Locate the cell with the specified text and output its (X, Y) center coordinate. 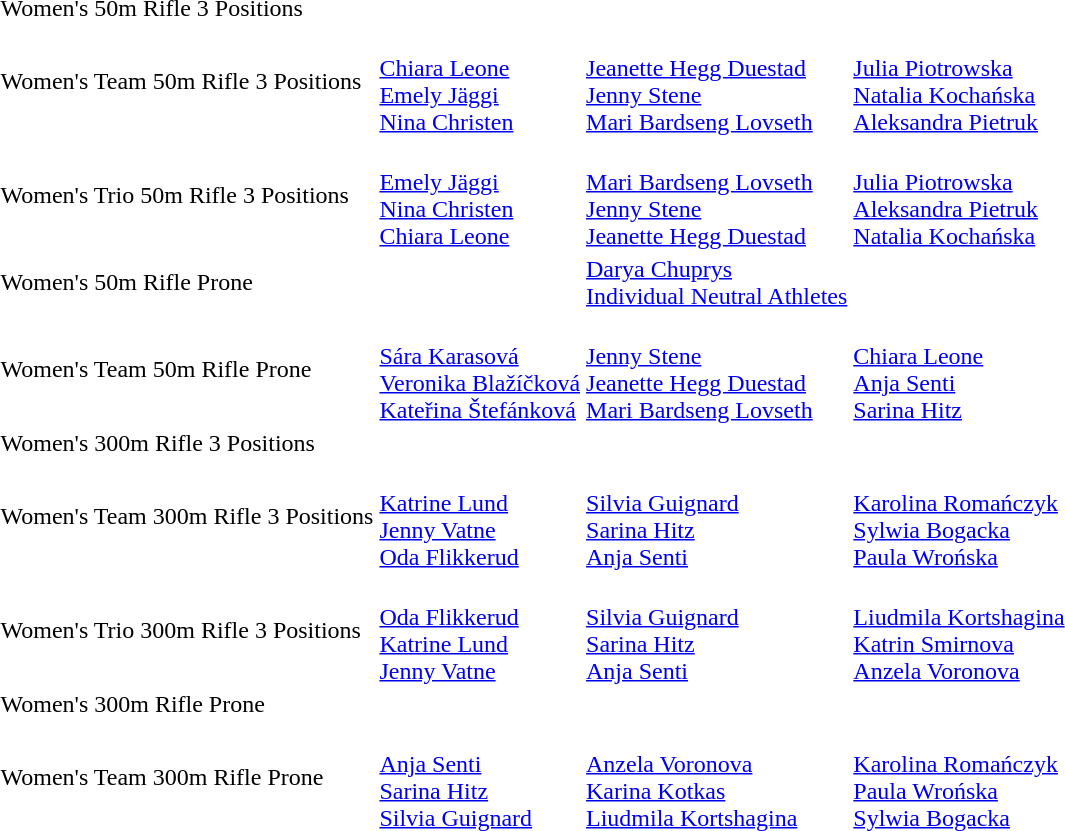
Mari Bardseng LovsethJenny SteneJeanette Hegg Duestad (717, 196)
Darya ChuprysIndividual Neutral Athletes (717, 282)
Chiara LeoneEmely JäggiNina Christen (480, 82)
Emely JäggiNina ChristenChiara Leone (480, 196)
Katrine LundJenny VatneOda Flikkerud (480, 516)
Sára KarasováVeronika BlažíčkováKateřina Štefánková (480, 370)
Oda FlikkerudKatrine LundJenny Vatne (480, 630)
Jenny SteneJeanette Hegg DuestadMari Bardseng Lovseth (717, 370)
Jeanette Hegg DuestadJenny SteneMari Bardseng Lovseth (717, 82)
